Output the [X, Y] coordinate of the center of the cell containing the given text.  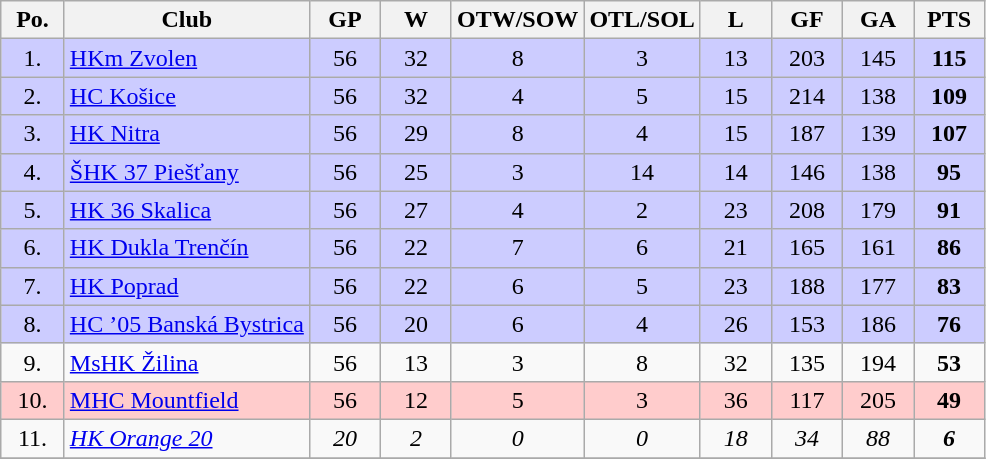
2. [33, 96]
L [736, 20]
HK Dukla Trenčín [186, 248]
OTL/SOL [642, 20]
Po. [33, 20]
27 [416, 210]
139 [878, 134]
5. [33, 210]
8. [33, 324]
177 [878, 286]
83 [950, 286]
188 [806, 286]
135 [806, 362]
146 [806, 172]
53 [950, 362]
34 [806, 438]
86 [950, 248]
36 [736, 400]
186 [878, 324]
1. [33, 58]
26 [736, 324]
10. [33, 400]
107 [950, 134]
HKm Zvolen [186, 58]
HC ’05 Banská Bystrica [186, 324]
12 [416, 400]
GP [344, 20]
194 [878, 362]
9. [33, 362]
76 [950, 324]
11. [33, 438]
6. [33, 248]
7 [517, 248]
HK 36 Skalica [186, 210]
HK Poprad [186, 286]
21 [736, 248]
91 [950, 210]
165 [806, 248]
208 [806, 210]
PTS [950, 20]
205 [878, 400]
18 [736, 438]
HC Košice [186, 96]
GA [878, 20]
109 [950, 96]
187 [806, 134]
145 [878, 58]
4. [33, 172]
115 [950, 58]
7. [33, 286]
29 [416, 134]
GF [806, 20]
49 [950, 400]
MsHK Žilina [186, 362]
88 [878, 438]
25 [416, 172]
95 [950, 172]
179 [878, 210]
HK Orange 20 [186, 438]
3. [33, 134]
MHC Mountfield [186, 400]
HK Nitra [186, 134]
W [416, 20]
203 [806, 58]
161 [878, 248]
214 [806, 96]
ŠHK 37 Piešťany [186, 172]
117 [806, 400]
153 [806, 324]
OTW/SOW [517, 20]
Club [186, 20]
